Provide the [x, y] coordinate of the cell's center where the given text is located.  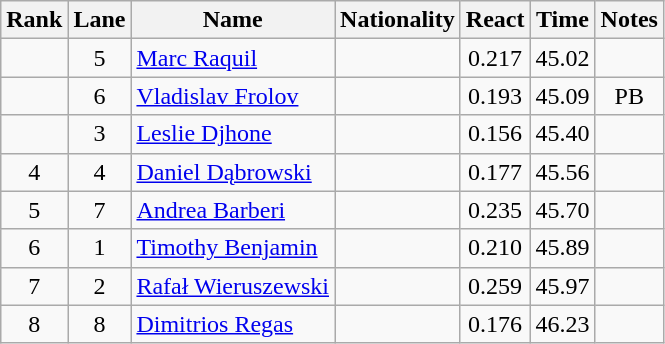
Andrea Barberi [233, 210]
Marc Raquil [233, 58]
PB [629, 96]
Dimitrios Regas [233, 324]
3 [100, 134]
0.193 [495, 96]
Rafał Wieruszewski [233, 286]
45.97 [562, 286]
Nationality [398, 20]
Name [233, 20]
45.02 [562, 58]
Notes [629, 20]
0.210 [495, 248]
Leslie Djhone [233, 134]
Vladislav Frolov [233, 96]
Time [562, 20]
0.217 [495, 58]
0.156 [495, 134]
46.23 [562, 324]
0.235 [495, 210]
Daniel Dąbrowski [233, 172]
Lane [100, 20]
React [495, 20]
45.70 [562, 210]
Timothy Benjamin [233, 248]
1 [100, 248]
0.259 [495, 286]
0.176 [495, 324]
45.40 [562, 134]
45.09 [562, 96]
Rank [34, 20]
45.56 [562, 172]
2 [100, 286]
45.89 [562, 248]
0.177 [495, 172]
